Find where the given text appears and provide that cell's center as (X, Y) coordinate. 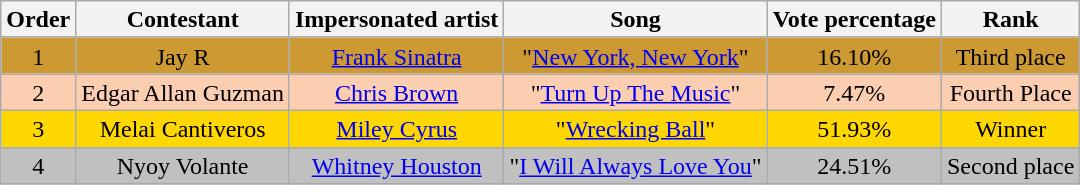
7.47% (854, 92)
Miley Cyrus (396, 128)
Frank Sinatra (396, 56)
Jay R (183, 56)
Song (636, 20)
"Wrecking Ball" (636, 128)
Vote percentage (854, 20)
Contestant (183, 20)
Third place (1010, 56)
Impersonated artist (396, 20)
Winner (1010, 128)
1 (38, 56)
Edgar Allan Guzman (183, 92)
"New York, New York" (636, 56)
"I Will Always Love You" (636, 166)
24.51% (854, 166)
3 (38, 128)
Chris Brown (396, 92)
16.10% (854, 56)
Melai Cantiveros (183, 128)
2 (38, 92)
Fourth Place (1010, 92)
"Turn Up The Music" (636, 92)
4 (38, 166)
Whitney Houston (396, 166)
Order (38, 20)
Nyoy Volante (183, 166)
Second place (1010, 166)
51.93% (854, 128)
Rank (1010, 20)
